Extract the [X, Y] coordinate from the center of the cell holding the provided text.  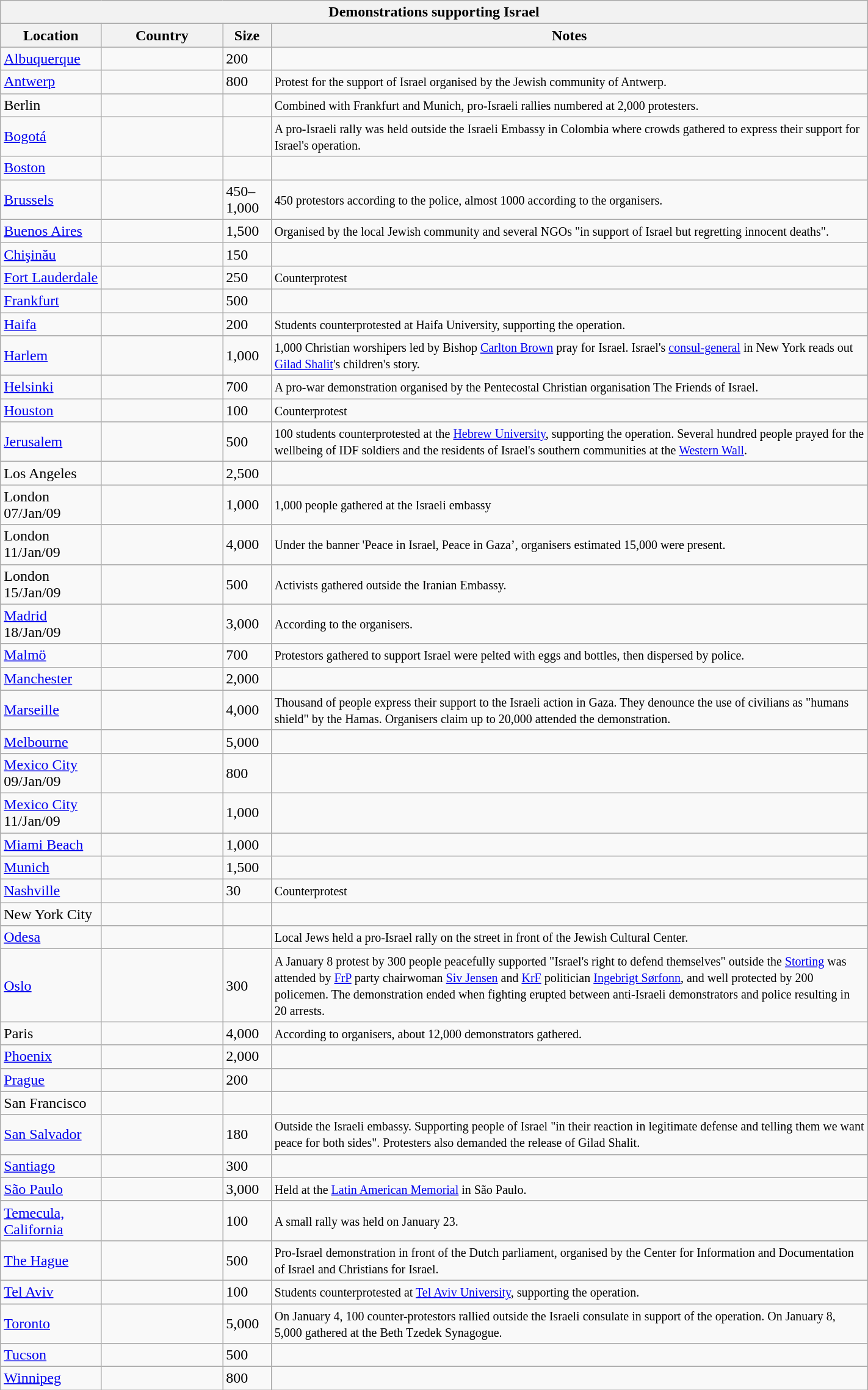
Helsinki [51, 387]
Boston [51, 168]
Chişinău [51, 254]
Buenos Aires [51, 231]
Under the banner 'Peace in Israel, Peace in Gaza’, organisers estimated 15,000 were present. [569, 545]
Marseille [51, 710]
Students counterprotested at Tel Aviv University, supporting the operation. [569, 1292]
Demonstrations supporting Israel [434, 12]
A small rally was held on January 23. [569, 1220]
450–1,000 [247, 199]
According to the organisers. [569, 624]
Jerusalem [51, 442]
Notes [569, 35]
Toronto [51, 1323]
Haifa [51, 324]
Manchester [51, 679]
Fort Lauderdale [51, 277]
150 [247, 254]
A pro-Israeli rally was held outside the Israeli Embassy in Colombia where crowds gathered to express their support for Israel's operation. [569, 137]
Protest for the support of Israel organised by the Jewish community of Antwerp. [569, 82]
Berlin [51, 105]
Combined with Frankfurt and Munich, pro-Israeli rallies numbered at 2,000 protesters. [569, 105]
Winnipeg [51, 1378]
Prague [51, 1080]
Activists gathered outside the Iranian Embassy. [569, 584]
Tucson [51, 1355]
London 15/Jan/09 [51, 584]
London 11/Jan/09 [51, 545]
2,500 [247, 473]
Houston [51, 410]
180 [247, 1135]
Bogotá [51, 137]
Brussels [51, 199]
Oslo [51, 986]
250 [247, 277]
Nashville [51, 891]
Location [51, 35]
Held at the Latin American Memorial in São Paulo. [569, 1189]
San Salvador [51, 1135]
London 07/Jan/09 [51, 504]
Malmö [51, 655]
Phoenix [51, 1057]
Temecula, California [51, 1220]
Size [247, 35]
Santiago [51, 1166]
Antwerp [51, 82]
450 protestors according to the police, almost 1000 according to the organisers. [569, 199]
Tel Aviv [51, 1292]
Mexico City 11/Jan/09 [51, 812]
Melbourne [51, 741]
Frankfurt [51, 300]
Local Jews held a pro-Israel rally on the street in front of the Jewish Cultural Center. [569, 937]
New York City [51, 914]
A pro-war demonstration organised by the Pentecostal Christian organisation The Friends of Israel. [569, 387]
Paris [51, 1033]
Harlem [51, 355]
Albuquerque [51, 59]
1,000 people gathered at the Israeli embassy [569, 504]
According to organisers, about 12,000 demonstrators gathered. [569, 1033]
Miami Beach [51, 845]
San Francisco [51, 1103]
30 [247, 891]
The Hague [51, 1261]
Odesa [51, 937]
Madrid 18/Jan/09 [51, 624]
Los Angeles [51, 473]
Mexico City 09/Jan/09 [51, 773]
Country [162, 35]
Protestors gathered to support Israel were pelted with eggs and bottles, then dispersed by police. [569, 655]
Munich [51, 868]
Organised by the local Jewish community and several NGOs "in support of Israel but regretting innocent deaths". [569, 231]
São Paulo [51, 1189]
Students counterprotested at Haifa University, supporting the operation. [569, 324]
